Locate the cell with the specified text and output its (x, y) center coordinate. 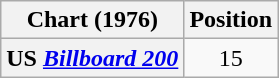
Chart (1976) (92, 20)
Position (231, 20)
15 (231, 58)
US Billboard 200 (92, 58)
